From the cell containing the given text, extract its center point as (x, y) coordinate. 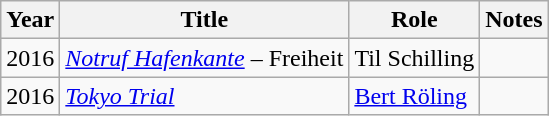
Til Schilling (414, 58)
Title (204, 20)
Year (30, 20)
Tokyo Trial (204, 96)
Role (414, 20)
Notes (514, 20)
Bert Röling (414, 96)
Notruf Hafenkante – Freiheit (204, 58)
